Pinpoint the cell where the given text exists, returning its [x, y] midpoint coordinate. 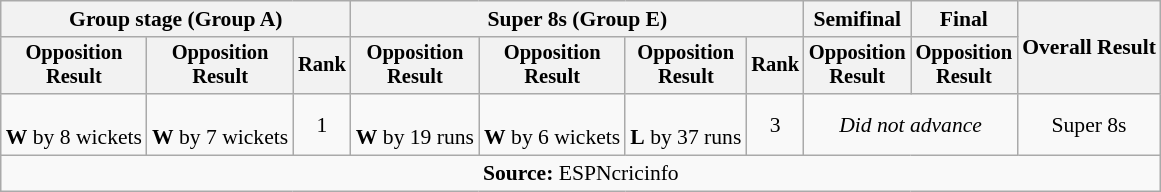
Semifinal [858, 19]
Did not advance [910, 124]
W by 19 runs [415, 124]
Source: ESPNcricinfo [581, 174]
W by 6 wickets [552, 124]
Super 8s (Group E) [578, 19]
Final [964, 19]
Super 8s [1089, 124]
Overall Result [1089, 48]
L by 37 runs [686, 124]
W by 7 wickets [220, 124]
3 [775, 124]
W by 8 wickets [74, 124]
1 [322, 124]
Group stage (Group A) [176, 19]
